Detect which cell encompasses the target text, then output its (x, y) center coordinate. 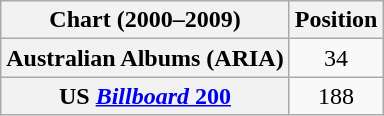
Chart (2000–2009) (145, 20)
34 (336, 58)
US Billboard 200 (145, 96)
Position (336, 20)
Australian Albums (ARIA) (145, 58)
188 (336, 96)
